Locate the cell with the specified text and output its [X, Y] center coordinate. 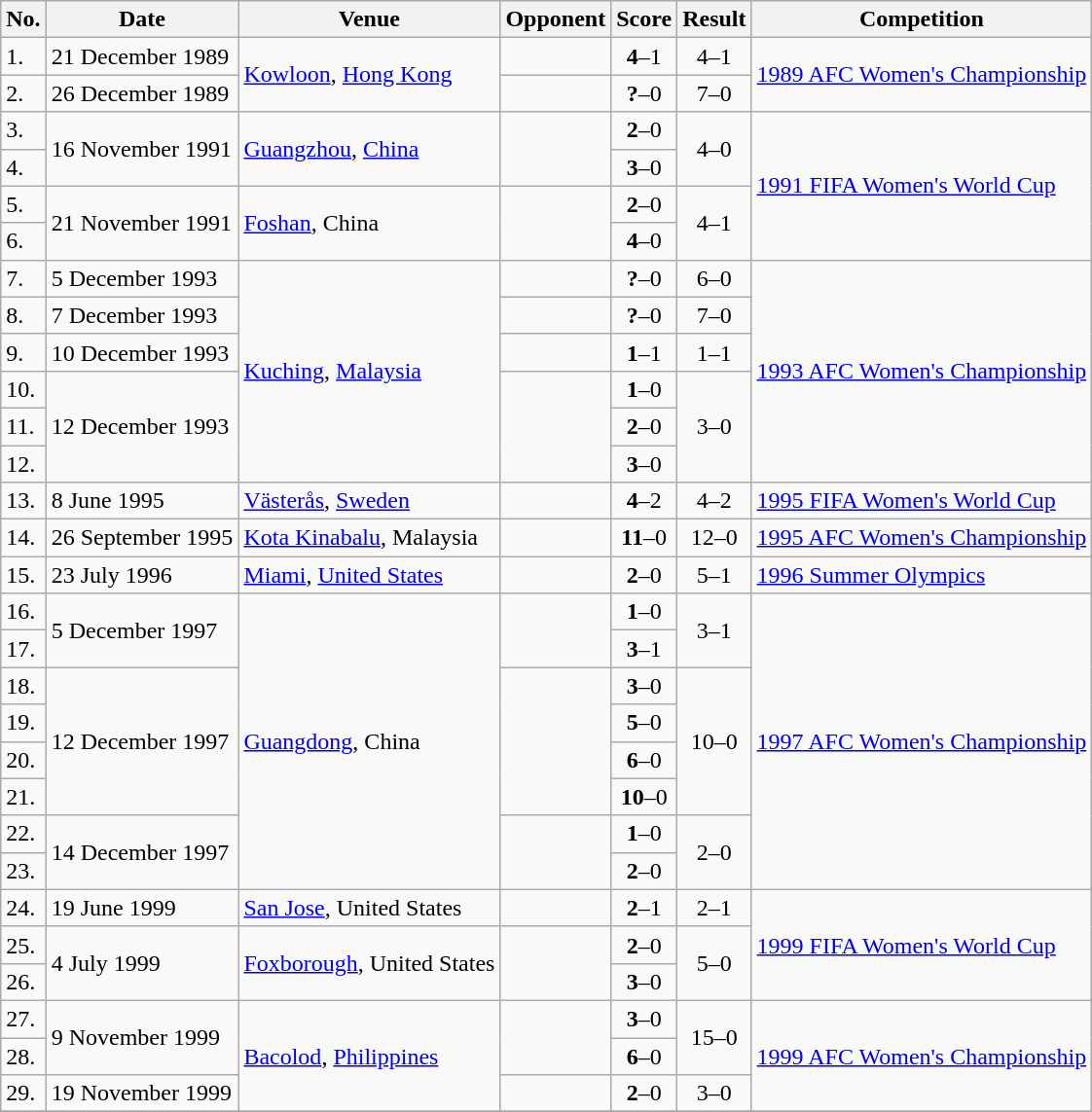
3. [23, 130]
19 June 1999 [142, 908]
6. [23, 241]
17. [23, 649]
4 July 1999 [142, 963]
28. [23, 1056]
12 December 1993 [142, 426]
9. [23, 352]
20. [23, 760]
27. [23, 1019]
16. [23, 612]
16 November 1991 [142, 149]
1999 FIFA Women's World Cup [922, 945]
24. [23, 908]
Guangdong, China [370, 741]
11–0 [644, 538]
1997 AFC Women's Championship [922, 741]
Foxborough, United States [370, 963]
1991 FIFA Women's World Cup [922, 186]
12. [23, 464]
1995 AFC Women's Championship [922, 538]
23 July 1996 [142, 575]
1993 AFC Women's Championship [922, 371]
Kota Kinabalu, Malaysia [370, 538]
1. [23, 56]
7. [23, 278]
18. [23, 686]
Date [142, 19]
Venue [370, 19]
21 November 1991 [142, 223]
14 December 1997 [142, 852]
Guangzhou, China [370, 149]
12–0 [714, 538]
Foshan, China [370, 223]
26 September 1995 [142, 538]
Competition [922, 19]
5 December 1997 [142, 630]
21 December 1989 [142, 56]
8 June 1995 [142, 501]
San Jose, United States [370, 908]
Kowloon, Hong Kong [370, 75]
1989 AFC Women's Championship [922, 75]
1995 FIFA Women's World Cup [922, 501]
15. [23, 575]
14. [23, 538]
21. [23, 797]
2. [23, 93]
10 December 1993 [142, 352]
11. [23, 426]
26 December 1989 [142, 93]
1996 Summer Olympics [922, 575]
10. [23, 389]
1999 AFC Women's Championship [922, 1056]
23. [23, 871]
5–1 [714, 575]
Bacolod, Philippines [370, 1056]
19 November 1999 [142, 1094]
Result [714, 19]
5 December 1993 [142, 278]
Miami, United States [370, 575]
Opponent [556, 19]
Västerås, Sweden [370, 501]
No. [23, 19]
15–0 [714, 1037]
9 November 1999 [142, 1037]
12 December 1997 [142, 741]
5. [23, 204]
19. [23, 723]
26. [23, 982]
4. [23, 167]
13. [23, 501]
25. [23, 945]
7 December 1993 [142, 315]
8. [23, 315]
Score [644, 19]
Kuching, Malaysia [370, 371]
29. [23, 1094]
22. [23, 834]
